Scan for the cell matching the given text and deliver its [x, y] coordinate at center. 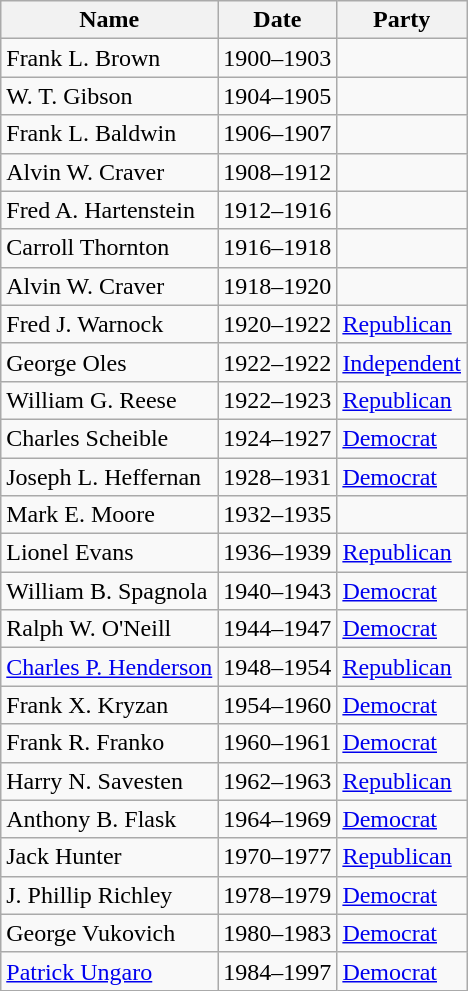
J. Phillip Richley [110, 895]
1906–1907 [278, 134]
1932–1935 [278, 515]
1922–1923 [278, 400]
1962–1963 [278, 781]
George Oles [110, 362]
1924–1927 [278, 438]
Name [110, 20]
Carroll Thornton [110, 248]
Patrick Ungaro [110, 971]
1918–1920 [278, 286]
1964–1969 [278, 819]
Charles Scheible [110, 438]
1980–1983 [278, 933]
1922–1922 [278, 362]
Party [402, 20]
1920–1922 [278, 324]
1978–1979 [278, 895]
Anthony B. Flask [110, 819]
George Vukovich [110, 933]
W. T. Gibson [110, 96]
Lionel Evans [110, 553]
1936–1939 [278, 553]
1916–1918 [278, 248]
Joseph L. Heffernan [110, 477]
1984–1997 [278, 971]
1954–1960 [278, 705]
Date [278, 20]
1948–1954 [278, 667]
Jack Hunter [110, 857]
Independent [402, 362]
1900–1903 [278, 58]
William B. Spagnola [110, 591]
Frank X. Kryzan [110, 705]
Frank L. Baldwin [110, 134]
Frank R. Franko [110, 743]
Fred J. Warnock [110, 324]
1908–1912 [278, 172]
1944–1947 [278, 629]
Mark E. Moore [110, 515]
1912–1916 [278, 210]
Fred A. Hartenstein [110, 210]
1970–1977 [278, 857]
Ralph W. O'Neill [110, 629]
Frank L. Brown [110, 58]
1960–1961 [278, 743]
William G. Reese [110, 400]
Harry N. Savesten [110, 781]
1940–1943 [278, 591]
1904–1905 [278, 96]
Charles P. Henderson [110, 667]
1928–1931 [278, 477]
